Extract the [x, y] coordinate from the center of the cell holding the provided text.  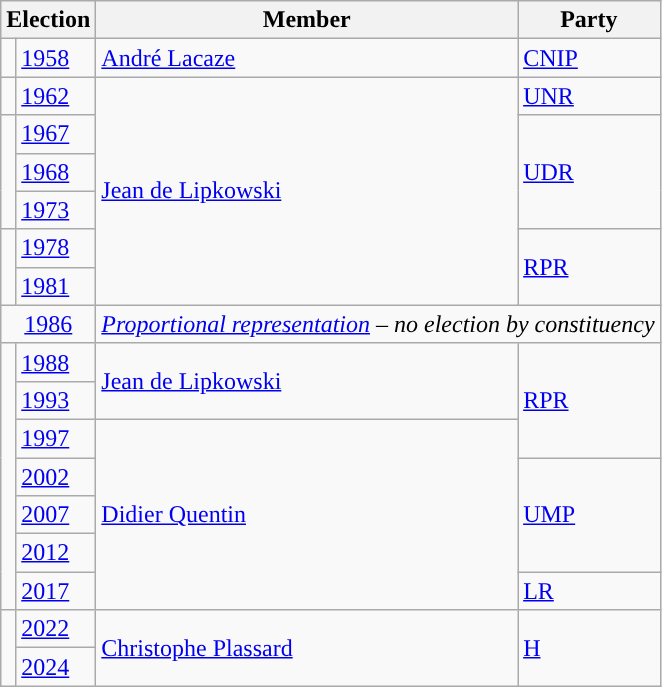
1962 [56, 96]
1997 [56, 438]
UNR [589, 96]
CNIP [589, 58]
Christophe Plassard [307, 648]
1978 [56, 248]
Proportional representation – no election by constituency [378, 324]
2017 [56, 591]
1988 [56, 362]
1993 [56, 400]
1986 [48, 324]
1958 [56, 58]
André Lacaze [307, 58]
1973 [56, 210]
H [589, 648]
LR [589, 591]
Party [589, 20]
1968 [56, 172]
2012 [56, 553]
UMP [589, 515]
UDR [589, 172]
2024 [56, 667]
2022 [56, 629]
Election [48, 20]
1981 [56, 286]
1967 [56, 134]
Didier Quentin [307, 514]
Member [307, 20]
2002 [56, 477]
2007 [56, 515]
